Extract the (x, y) coordinate from the center of the cell holding the provided text.  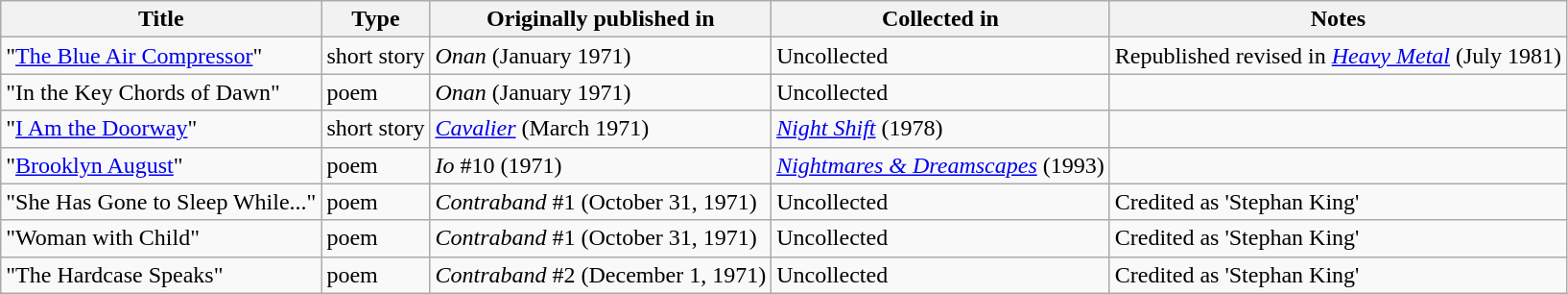
Originally published in (601, 19)
Title (161, 19)
Cavalier (March 1971) (601, 129)
"In the Key Chords of Dawn" (161, 92)
"She Has Gone to Sleep While..." (161, 202)
Republished revised in Heavy Metal (July 1981) (1338, 56)
Io #10 (1971) (601, 165)
"The Hardcase Speaks" (161, 275)
"Brooklyn August" (161, 165)
Notes (1338, 19)
"The Blue Air Compressor" (161, 56)
Night Shift (1978) (940, 129)
Type (376, 19)
Contraband #2 (December 1, 1971) (601, 275)
Collected in (940, 19)
"Woman with Child" (161, 238)
"I Am the Doorway" (161, 129)
Nightmares & Dreamscapes (1993) (940, 165)
